Determine the [x, y] coordinate at the center of the cell enclosing the given text.  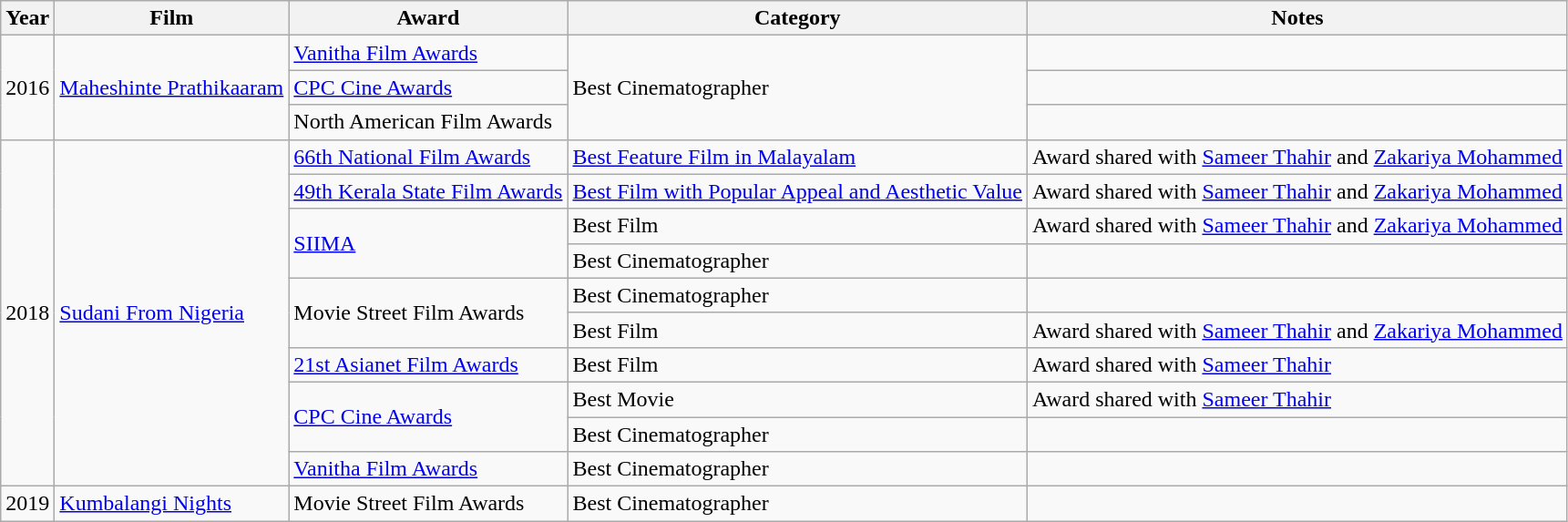
49th Kerala State Film Awards [428, 191]
66th National Film Awards [428, 157]
Kumbalangi Nights [171, 504]
Best Movie [798, 399]
21st Asianet Film Awards [428, 364]
Film [171, 18]
Best Feature Film in Malayalam [798, 157]
Maheshinte Prathikaaram [171, 87]
Award [428, 18]
Best Film with Popular Appeal and Aesthetic Value [798, 191]
Year [27, 18]
2016 [27, 87]
SIIMA [428, 243]
North American Film Awards [428, 122]
Sudani From Nigeria [171, 313]
2019 [27, 504]
2018 [27, 313]
Category [798, 18]
Notes [1297, 18]
